Return [x, y] of the center of cell containing provided text 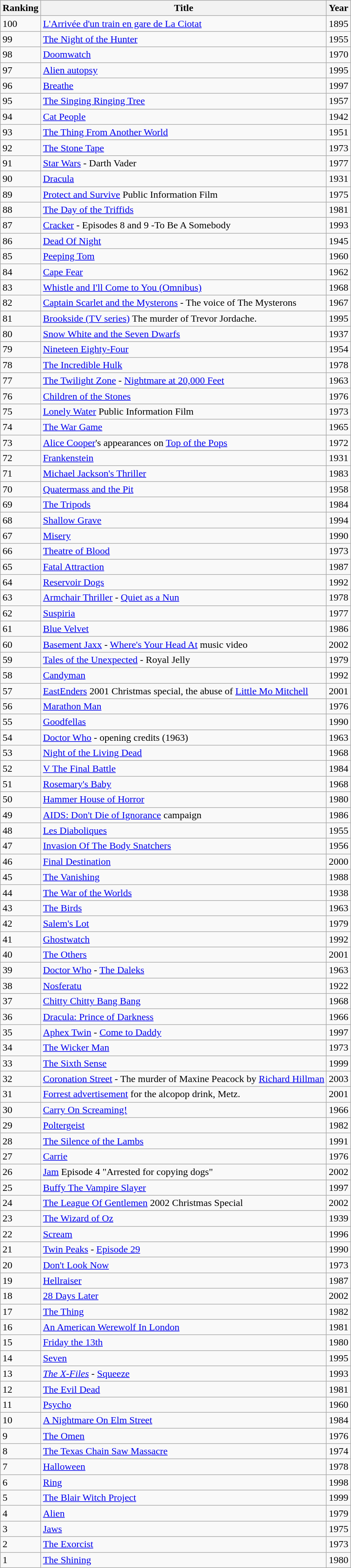
1937 [338, 334]
Jaws [183, 1529]
13 [20, 1374]
65 [20, 567]
2000 [338, 861]
4 [20, 1513]
50 [20, 799]
93 [20, 132]
Brookside (TV series) The murder of Trevor Jordache. [183, 318]
Scream [183, 1234]
Invasion Of The Body Snatchers [183, 846]
Snow White and the Seven Dwarfs [183, 334]
41 [20, 939]
11 [20, 1405]
The War Game [183, 427]
52 [20, 769]
Michael Jackson's Thriller [183, 474]
1958 [338, 489]
Blue Velvet [183, 629]
The League Of Gentlemen 2002 Christmas Special [183, 1203]
Captain Scarlet and the Mysterons - The voice of The Mysterons [183, 303]
Psycho [183, 1405]
83 [20, 287]
The Others [183, 955]
91 [20, 163]
48 [20, 830]
1954 [338, 349]
Twin Peaks - Episode 29 [183, 1250]
Aphex Twin - Come to Daddy [183, 1032]
67 [20, 536]
Frankenstein [183, 458]
72 [20, 458]
Marathon Man [183, 707]
90 [20, 179]
Cracker - Episodes 8 and 9 -To Be A Somebody [183, 225]
1951 [338, 132]
Year [338, 8]
Alien autopsy [183, 70]
59 [20, 660]
1996 [338, 1234]
Nosferatu [183, 986]
Don't Look Now [183, 1265]
60 [20, 644]
The Omen [183, 1435]
Alice Cooper's appearances on Top of the Pops [183, 442]
L'Arrivée d'un train en gare de La Ciotat [183, 24]
9 [20, 1435]
45 [20, 877]
46 [20, 861]
51 [20, 784]
64 [20, 582]
Friday the 13th [183, 1343]
Dead Of Night [183, 241]
35 [20, 1032]
The Singing Ringing Tree [183, 101]
3 [20, 1529]
15 [20, 1343]
The Thing From Another World [183, 132]
12 [20, 1389]
55 [20, 722]
Jam Episode 4 "Arrested for copying dogs" [183, 1172]
Candyman [183, 675]
71 [20, 474]
2 [20, 1544]
The Wizard of Oz [183, 1219]
92 [20, 148]
The X-Files - Squeeze [183, 1374]
1942 [338, 117]
Cat People [183, 117]
14 [20, 1358]
1 [20, 1560]
6 [20, 1482]
Tales of the Unexpected - Royal Jelly [183, 660]
1957 [338, 101]
Star Wars - Darth Vader [183, 163]
1994 [338, 520]
Cape Fear [183, 272]
1938 [338, 892]
The Shining [183, 1560]
Reservoir Dogs [183, 582]
Fatal Attraction [183, 567]
AIDS: Don't Die of Ignorance campaign [183, 815]
An American Werewolf In London [183, 1327]
The Stone Tape [183, 148]
53 [20, 753]
1970 [338, 55]
63 [20, 598]
95 [20, 101]
Ranking [20, 8]
1956 [338, 846]
84 [20, 272]
Coronation Street - The murder of Maxine Peacock by Richard Hillman [183, 1079]
68 [20, 520]
Goodfellas [183, 722]
99 [20, 39]
1974 [338, 1451]
The Day of the Triffids [183, 210]
8 [20, 1451]
89 [20, 194]
The Thing [183, 1312]
22 [20, 1234]
86 [20, 241]
7 [20, 1467]
The Sixth Sense [183, 1063]
97 [20, 70]
1988 [338, 877]
54 [20, 738]
98 [20, 55]
57 [20, 691]
81 [20, 318]
42 [20, 923]
17 [20, 1312]
79 [20, 349]
1991 [338, 1141]
The Silence of the Lambs [183, 1141]
40 [20, 955]
Chitty Chitty Bang Bang [183, 1001]
19 [20, 1281]
Shallow Grave [183, 520]
47 [20, 846]
70 [20, 489]
The Birds [183, 908]
The Evil Dead [183, 1389]
29 [20, 1125]
25 [20, 1188]
The Incredible Hulk [183, 365]
1998 [338, 1482]
1945 [338, 241]
Dracula [183, 179]
49 [20, 815]
66 [20, 551]
1967 [338, 303]
Quatermass and the Pit [183, 489]
39 [20, 970]
44 [20, 892]
28 Days Later [183, 1296]
24 [20, 1203]
Halloween [183, 1467]
Theatre of Blood [183, 551]
28 [20, 1141]
16 [20, 1327]
87 [20, 225]
32 [20, 1079]
1939 [338, 1219]
Les Diaboliques [183, 830]
27 [20, 1156]
1895 [338, 24]
Ghostwatch [183, 939]
Doomwatch [183, 55]
Doctor Who - The Daleks [183, 970]
77 [20, 380]
Salem's Lot [183, 923]
1972 [338, 442]
96 [20, 86]
33 [20, 1063]
38 [20, 986]
100 [20, 24]
58 [20, 675]
Buffy The Vampire Slayer [183, 1188]
Suspiria [183, 613]
The Wicker Man [183, 1048]
Whistle and I'll Come to You (Omnibus) [183, 287]
Title [183, 8]
75 [20, 411]
Rosemary's Baby [183, 784]
The Vanishing [183, 877]
The Twilight Zone - Nightmare at 20,000 Feet [183, 380]
26 [20, 1172]
Carrie [183, 1156]
1962 [338, 272]
Poltergeist [183, 1125]
V The Final Battle [183, 769]
88 [20, 210]
The Texas Chain Saw Massacre [183, 1451]
18 [20, 1296]
43 [20, 908]
The Blair Witch Project [183, 1498]
Ring [183, 1482]
A Nightmare On Elm Street [183, 1420]
36 [20, 1017]
20 [20, 1265]
Protect and Survive Public Information Film [183, 194]
23 [20, 1219]
31 [20, 1094]
Peeping Tom [183, 256]
1983 [338, 474]
74 [20, 427]
1922 [338, 986]
37 [20, 1001]
73 [20, 442]
Armchair Thriller - Quiet as a Nun [183, 598]
Children of the Stones [183, 396]
82 [20, 303]
34 [20, 1048]
1965 [338, 427]
Carry On Screaming! [183, 1110]
Basement Jaxx - Where's Your Head At music video [183, 644]
Final Destination [183, 861]
21 [20, 1250]
80 [20, 334]
The Tripods [183, 505]
The War of the Worlds [183, 892]
Seven [183, 1358]
Hammer House of Horror [183, 799]
78 [20, 365]
Alien [183, 1513]
The Night of the Hunter [183, 39]
30 [20, 1110]
Forrest advertisement for the alcopop drink, Metz. [183, 1094]
5 [20, 1498]
Night of the Living Dead [183, 753]
94 [20, 117]
Lonely Water Public Information Film [183, 411]
76 [20, 396]
56 [20, 707]
69 [20, 505]
85 [20, 256]
The Exorcist [183, 1544]
EastEnders 2001 Christmas special, the abuse of Little Mo Mitchell [183, 691]
Dracula: Prince of Darkness [183, 1017]
Breathe [183, 86]
61 [20, 629]
62 [20, 613]
10 [20, 1420]
Hellraiser [183, 1281]
Doctor Who - opening credits (1963) [183, 738]
Nineteen Eighty-Four [183, 349]
2003 [338, 1079]
Misery [183, 536]
